From the cell containing the given text, extract its center point as [X, Y] coordinate. 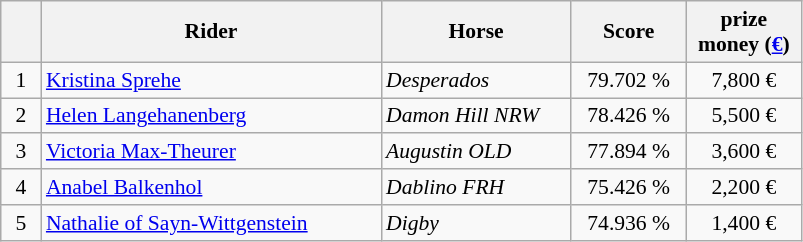
2,200 € [744, 187]
Anabel Balkenhol [211, 187]
Rider [211, 32]
7,800 € [744, 80]
1,400 € [744, 223]
prizemoney (€) [744, 32]
79.702 % [628, 80]
3,600 € [744, 152]
Dablino FRH [476, 187]
Augustin OLD [476, 152]
Digby [476, 223]
74.936 % [628, 223]
5,500 € [744, 116]
Damon Hill NRW [476, 116]
Kristina Sprehe [211, 80]
Helen Langehanenberg [211, 116]
Nathalie of Sayn-Wittgenstein [211, 223]
Score [628, 32]
78.426 % [628, 116]
Horse [476, 32]
77.894 % [628, 152]
1 [21, 80]
2 [21, 116]
75.426 % [628, 187]
3 [21, 152]
Victoria Max-Theurer [211, 152]
Desperados [476, 80]
5 [21, 223]
4 [21, 187]
